Search for the cell housing the specified text and yield its [X, Y] center coordinate. 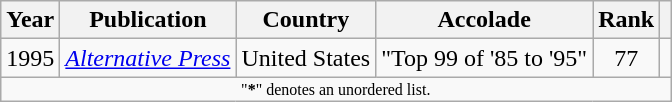
"Top 99 of '85 to '95" [484, 58]
Publication [148, 20]
77 [626, 58]
Year [30, 20]
1995 [30, 58]
Accolade [484, 20]
United States [306, 58]
Alternative Press [148, 58]
Rank [626, 20]
Country [306, 20]
"*" denotes an unordered list. [336, 89]
